Pinpoint the cell where the given text exists, returning its [X, Y] midpoint coordinate. 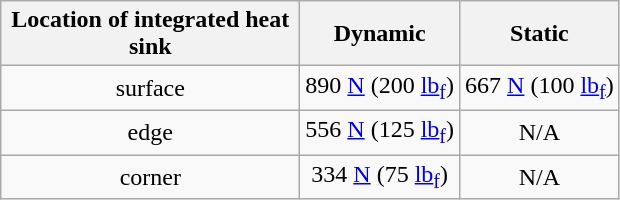
Static [540, 34]
556 N (125 lbf) [380, 132]
334 N (75 lbf) [380, 176]
Dynamic [380, 34]
corner [150, 176]
890 N (200 lbf) [380, 88]
surface [150, 88]
edge [150, 132]
Location of integrated heat sink [150, 34]
667 N (100 lbf) [540, 88]
